From the cell containing the given text, extract its center point as [X, Y] coordinate. 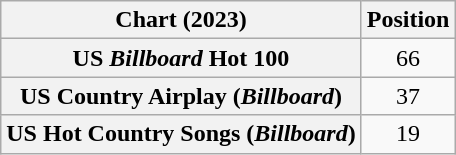
19 [408, 134]
37 [408, 96]
US Country Airplay (Billboard) [181, 96]
US Billboard Hot 100 [181, 58]
66 [408, 58]
Chart (2023) [181, 20]
US Hot Country Songs (Billboard) [181, 134]
Position [408, 20]
